Provide the (X, Y) coordinate of the cell's center where the given text is located.  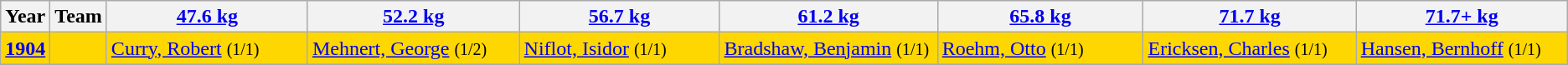
Curry, Robert (1/1) (207, 48)
65.8 kg (1040, 17)
Roehm, Otto (1/1) (1040, 48)
52.2 kg (414, 17)
61.2 kg (828, 17)
71.7+ kg (1462, 17)
1904 (25, 48)
Team (79, 17)
71.7 kg (1250, 17)
Hansen, Bernhoff (1/1) (1462, 48)
Ericksen, Charles (1/1) (1250, 48)
47.6 kg (207, 17)
Bradshaw, Benjamin (1/1) (828, 48)
Niflot, Isidor (1/1) (620, 48)
Mehnert, George (1/2) (414, 48)
Year (25, 17)
56.7 kg (620, 17)
